Scan for the cell matching the given text and deliver its [X, Y] coordinate at center. 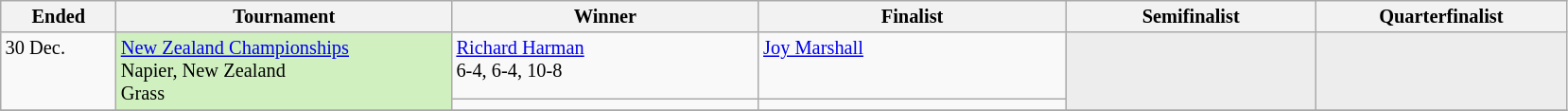
Winner [605, 16]
New Zealand ChampionshipsNapier, New ZealandGrass [284, 71]
Richard Harman6-4, 6-4, 10-8 [605, 65]
Joy Marshall [912, 65]
Tournament [284, 16]
Finalist [912, 16]
Quarterfinalist [1441, 16]
Semifinalist [1192, 16]
30 Dec. [59, 71]
Ended [59, 16]
